Return the [X, Y] coordinate for the center point of the cell that contains the specified text.  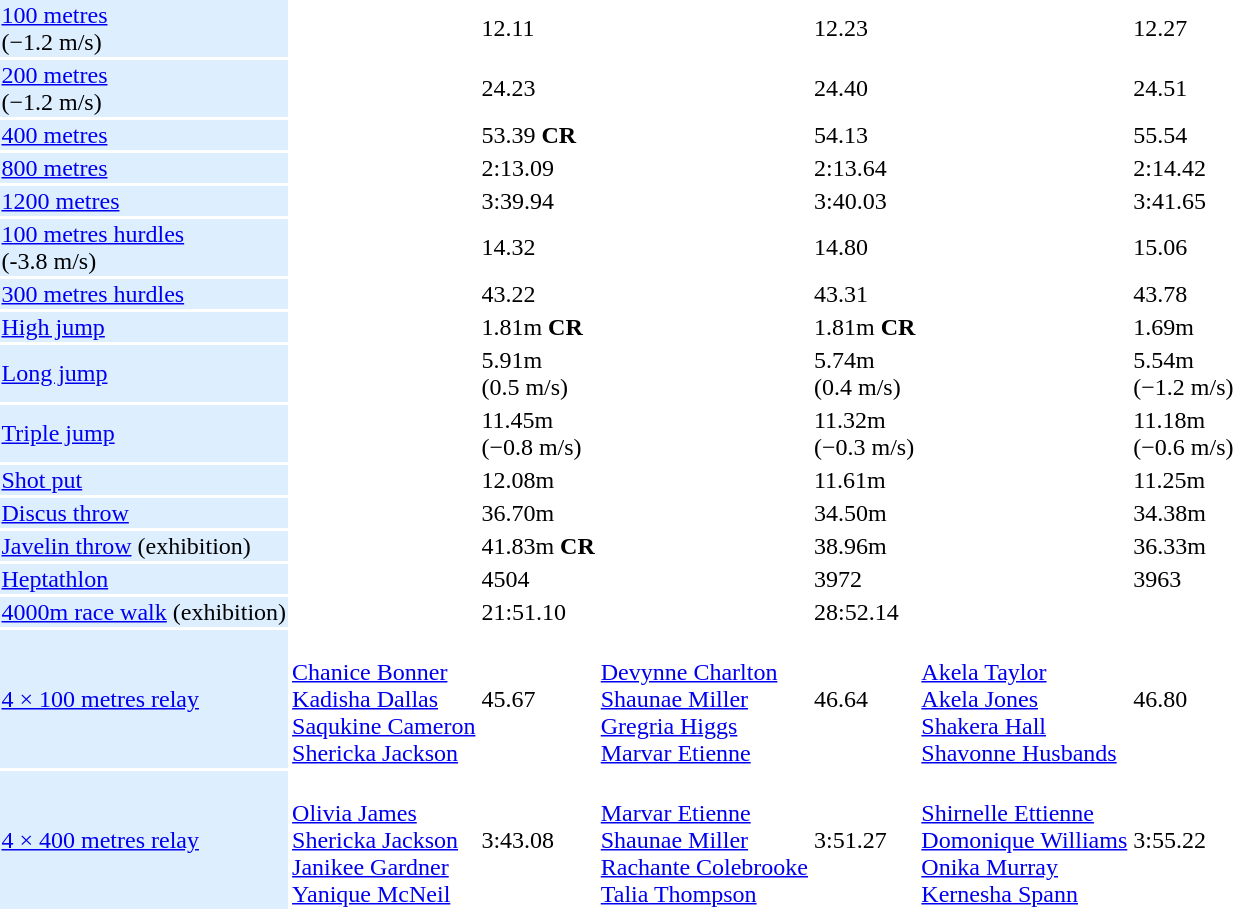
11.32m (−0.3 m/s) [865, 434]
3972 [865, 579]
12.23 [865, 28]
Devynne Charlton Shaunae Miller Gregria Higgs Marvar Etienne [704, 699]
3:51.27 [865, 840]
Shirnelle Ettienne Domonique Williams Onika Murray Kernesha Spann [1024, 840]
Chanice Bonner Kadisha Dallas Saqukine Cameron Shericka Jackson [384, 699]
43.31 [865, 294]
12.08m [538, 480]
21:51.10 [538, 612]
14.80 [865, 248]
Olivia James Shericka Jackson Janikee Gardner Yanique McNeil [384, 840]
4000m race walk (exhibition) [144, 612]
High jump [144, 327]
100 metres (−1.2 m/s) [144, 28]
5.74m (0.4 m/s) [865, 374]
28:52.14 [865, 612]
3:43.08 [538, 840]
3:40.03 [865, 201]
11.61m [865, 480]
100 metres hurdles (-3.8 m/s) [144, 248]
24.40 [865, 88]
4 × 100 metres relay [144, 699]
43.22 [538, 294]
Triple jump [144, 434]
4 × 400 metres relay [144, 840]
4504 [538, 579]
41.83m CR [538, 546]
2:13.64 [865, 168]
Long jump [144, 374]
36.70m [538, 513]
Javelin throw (exhibition) [144, 546]
Akela Taylor Akela Jones Shakera Hall Shavonne Husbands [1024, 699]
11.45m (−0.8 m/s) [538, 434]
1200 metres [144, 201]
400 metres [144, 135]
200 metres (−1.2 m/s) [144, 88]
Shot put [144, 480]
2:13.09 [538, 168]
46.64 [865, 699]
53.39 CR [538, 135]
12.11 [538, 28]
Heptathlon [144, 579]
800 metres [144, 168]
300 metres hurdles [144, 294]
5.91m (0.5 m/s) [538, 374]
38.96m [865, 546]
Discus throw [144, 513]
24.23 [538, 88]
3:39.94 [538, 201]
34.50m [865, 513]
Marvar Etienne Shaunae Miller Rachante Colebrooke Talia Thompson [704, 840]
54.13 [865, 135]
14.32 [538, 248]
45.67 [538, 699]
